Output the (x, y) coordinate of the center of the cell containing the given text.  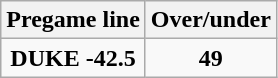
Over/under (210, 20)
Pregame line (74, 20)
DUKE -42.5 (74, 58)
49 (210, 58)
